Capture the cell that displays the provided text and extract its [X, Y] central coordinate. 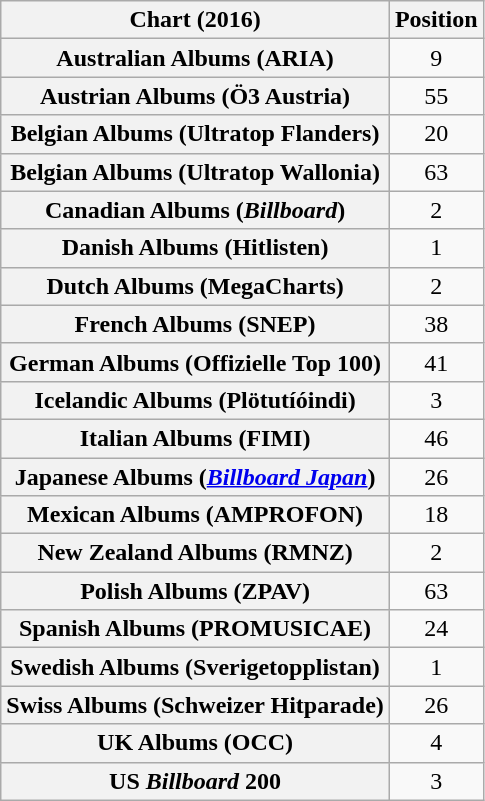
4 [436, 743]
Icelandic Albums (Plötutíóindi) [196, 400]
Chart (2016) [196, 20]
24 [436, 629]
Dutch Albums (MegaCharts) [196, 286]
55 [436, 96]
Australian Albums (ARIA) [196, 58]
Belgian Albums (Ultratop Wallonia) [196, 172]
41 [436, 362]
Canadian Albums (Billboard) [196, 210]
Austrian Albums (Ö3 Austria) [196, 96]
20 [436, 134]
US Billboard 200 [196, 781]
18 [436, 515]
Spanish Albums (PROMUSICAE) [196, 629]
French Albums (SNEP) [196, 324]
9 [436, 58]
Mexican Albums (AMPROFON) [196, 515]
Swiss Albums (Schweizer Hitparade) [196, 705]
Belgian Albums (Ultratop Flanders) [196, 134]
Italian Albums (FIMI) [196, 438]
Japanese Albums (Billboard Japan) [196, 477]
Swedish Albums (Sverigetopplistan) [196, 667]
38 [436, 324]
New Zealand Albums (RMNZ) [196, 553]
46 [436, 438]
Polish Albums (ZPAV) [196, 591]
UK Albums (OCC) [196, 743]
German Albums (Offizielle Top 100) [196, 362]
Danish Albums (Hitlisten) [196, 248]
Position [436, 20]
